Pinpoint the cell where the given text exists, returning its [x, y] midpoint coordinate. 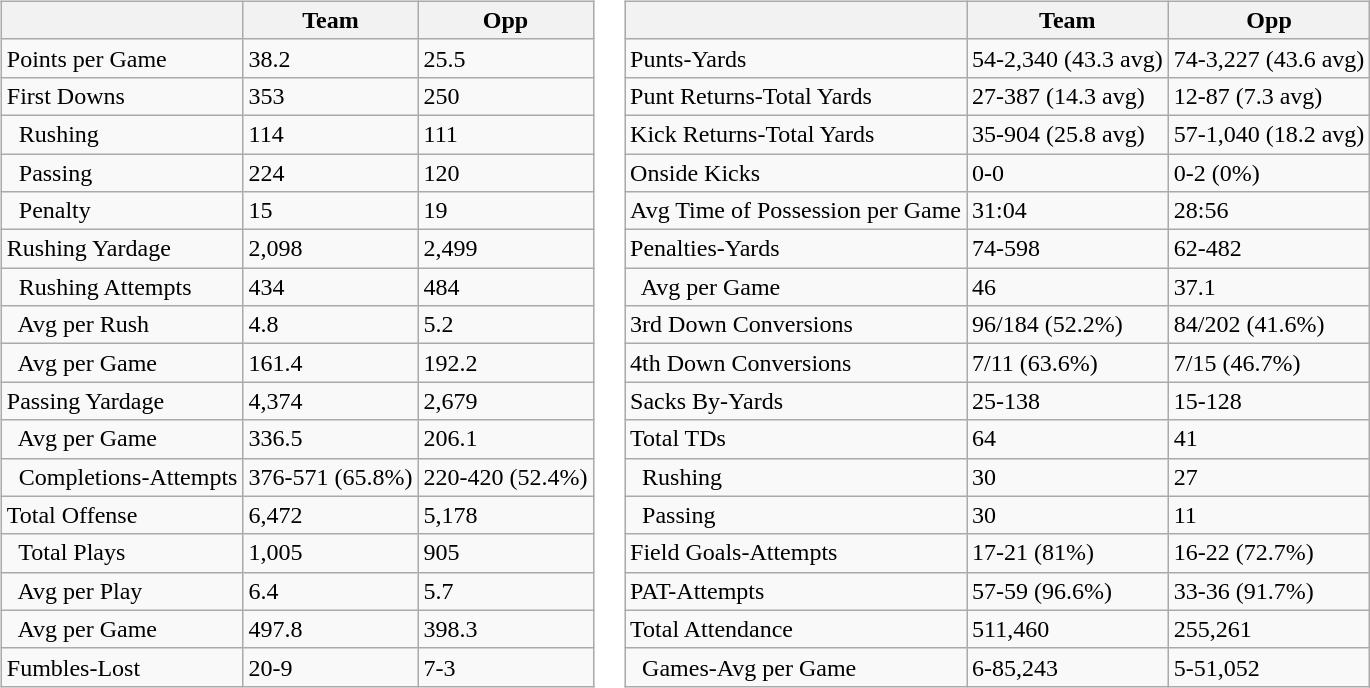
255,261 [1269, 629]
4.8 [330, 325]
Games-Avg per Game [796, 667]
Avg Time of Possession per Game [796, 211]
Rushing Yardage [122, 249]
114 [330, 134]
Rushing Attempts [122, 287]
17-21 (81%) [1067, 553]
28:56 [1269, 211]
5,178 [506, 515]
54-2,340 (43.3 avg) [1067, 58]
38.2 [330, 58]
Punts-Yards [796, 58]
250 [506, 96]
1,005 [330, 553]
220-420 (52.4%) [506, 477]
398.3 [506, 629]
Onside Kicks [796, 173]
Avg per Play [122, 591]
Passing Yardage [122, 401]
Total Attendance [796, 629]
905 [506, 553]
192.2 [506, 363]
31:04 [1067, 211]
27 [1269, 477]
25-138 [1067, 401]
84/202 (41.6%) [1269, 325]
62-482 [1269, 249]
224 [330, 173]
37.1 [1269, 287]
Total TDs [796, 439]
6,472 [330, 515]
Penalty [122, 211]
46 [1067, 287]
15-128 [1269, 401]
Field Goals-Attempts [796, 553]
Sacks By-Yards [796, 401]
353 [330, 96]
27-387 (14.3 avg) [1067, 96]
2,098 [330, 249]
161.4 [330, 363]
Punt Returns-Total Yards [796, 96]
12-87 (7.3 avg) [1269, 96]
111 [506, 134]
5-51,052 [1269, 667]
484 [506, 287]
434 [330, 287]
511,460 [1067, 629]
7/11 (63.6%) [1067, 363]
7/15 (46.7%) [1269, 363]
Avg per Rush [122, 325]
20-9 [330, 667]
74-598 [1067, 249]
5.2 [506, 325]
41 [1269, 439]
Points per Game [122, 58]
4th Down Conversions [796, 363]
Kick Returns-Total Yards [796, 134]
19 [506, 211]
6-85,243 [1067, 667]
15 [330, 211]
25.5 [506, 58]
Fumbles-Lost [122, 667]
206.1 [506, 439]
57-1,040 (18.2 avg) [1269, 134]
6.4 [330, 591]
96/184 (52.2%) [1067, 325]
11 [1269, 515]
16-22 (72.7%) [1269, 553]
33-36 (91.7%) [1269, 591]
7-3 [506, 667]
64 [1067, 439]
74-3,227 (43.6 avg) [1269, 58]
57-59 (96.6%) [1067, 591]
Total Plays [122, 553]
4,374 [330, 401]
376-571 (65.8%) [330, 477]
2,499 [506, 249]
0-0 [1067, 173]
0-2 (0%) [1269, 173]
PAT-Attempts [796, 591]
3rd Down Conversions [796, 325]
120 [506, 173]
336.5 [330, 439]
35-904 (25.8 avg) [1067, 134]
5.7 [506, 591]
Completions-Attempts [122, 477]
First Downs [122, 96]
2,679 [506, 401]
Penalties-Yards [796, 249]
497.8 [330, 629]
Total Offense [122, 515]
